Find where the given text appears and provide that cell's center as [X, Y] coordinate. 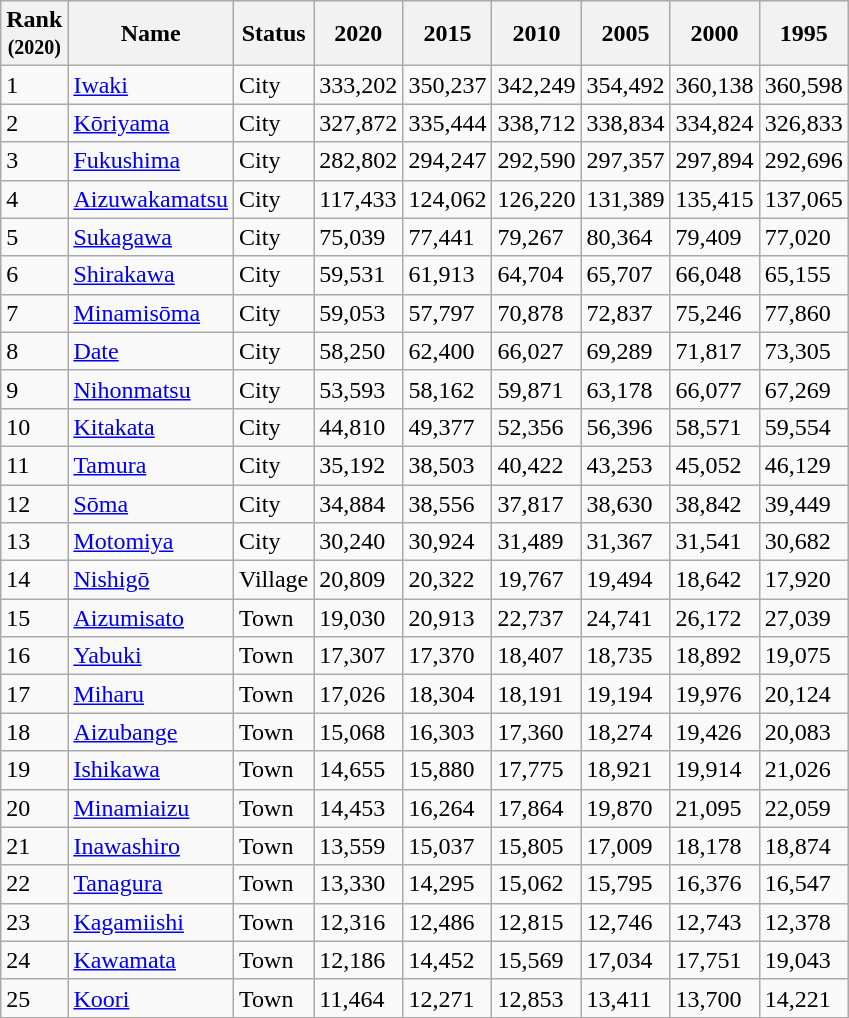
12,186 [358, 960]
12,271 [448, 998]
Iwaki [151, 85]
338,834 [626, 123]
52,356 [536, 427]
135,415 [714, 199]
18,274 [626, 732]
Miharu [151, 694]
2005 [626, 34]
326,833 [804, 123]
17,864 [536, 808]
19,075 [804, 656]
79,267 [536, 237]
64,704 [536, 275]
Kawamata [151, 960]
20,913 [448, 618]
12,486 [448, 922]
19,767 [536, 580]
15,569 [536, 960]
126,220 [536, 199]
38,556 [448, 503]
18,874 [804, 846]
18,191 [536, 694]
19 [34, 770]
12,746 [626, 922]
6 [34, 275]
22 [34, 884]
Nihonmatsu [151, 389]
292,696 [804, 161]
37,817 [536, 503]
79,409 [714, 237]
38,630 [626, 503]
4 [34, 199]
22,059 [804, 808]
Village [274, 580]
72,837 [626, 313]
63,178 [626, 389]
15 [34, 618]
5 [34, 237]
15,805 [536, 846]
2015 [448, 34]
Status [274, 34]
12 [34, 503]
20,124 [804, 694]
20,809 [358, 580]
61,913 [448, 275]
19,194 [626, 694]
Date [151, 351]
14,452 [448, 960]
18,892 [714, 656]
2 [34, 123]
17,920 [804, 580]
77,020 [804, 237]
12,815 [536, 922]
18,304 [448, 694]
18 [34, 732]
20 [34, 808]
131,389 [626, 199]
14,655 [358, 770]
69,289 [626, 351]
71,817 [714, 351]
59,871 [536, 389]
2020 [358, 34]
66,027 [536, 351]
17 [34, 694]
13,700 [714, 998]
17,751 [714, 960]
19,976 [714, 694]
39,449 [804, 503]
16,547 [804, 884]
Kitakata [151, 427]
17,775 [536, 770]
20,322 [448, 580]
18,735 [626, 656]
19,870 [626, 808]
46,129 [804, 465]
1 [34, 85]
12,743 [714, 922]
1995 [804, 34]
14,295 [448, 884]
19,030 [358, 618]
360,138 [714, 85]
43,253 [626, 465]
53,593 [358, 389]
292,590 [536, 161]
117,433 [358, 199]
Sukagawa [151, 237]
Tanagura [151, 884]
21 [34, 846]
66,077 [714, 389]
30,924 [448, 542]
70,878 [536, 313]
19,494 [626, 580]
22,737 [536, 618]
Nishigō [151, 580]
59,554 [804, 427]
342,249 [536, 85]
12,853 [536, 998]
2010 [536, 34]
2000 [714, 34]
16 [34, 656]
Yabuki [151, 656]
13,559 [358, 846]
18,407 [536, 656]
360,598 [804, 85]
15,037 [448, 846]
Koori [151, 998]
Rank(2020) [34, 34]
124,062 [448, 199]
17,307 [358, 656]
297,894 [714, 161]
7 [34, 313]
294,247 [448, 161]
17,026 [358, 694]
24 [34, 960]
12,378 [804, 922]
15,795 [626, 884]
Fukushima [151, 161]
26,172 [714, 618]
9 [34, 389]
40,422 [536, 465]
13,411 [626, 998]
14,221 [804, 998]
65,155 [804, 275]
Minamiaizu [151, 808]
11 [34, 465]
21,095 [714, 808]
Minamisōma [151, 313]
8 [34, 351]
333,202 [358, 85]
35,192 [358, 465]
65,707 [626, 275]
354,492 [626, 85]
58,250 [358, 351]
59,053 [358, 313]
77,441 [448, 237]
66,048 [714, 275]
58,571 [714, 427]
334,824 [714, 123]
327,872 [358, 123]
58,162 [448, 389]
14 [34, 580]
38,842 [714, 503]
44,810 [358, 427]
57,797 [448, 313]
15,880 [448, 770]
Aizubange [151, 732]
49,377 [448, 427]
Tamura [151, 465]
75,246 [714, 313]
19,914 [714, 770]
20,083 [804, 732]
73,305 [804, 351]
350,237 [448, 85]
34,884 [358, 503]
Aizuwakamatsu [151, 199]
16,376 [714, 884]
15,068 [358, 732]
Name [151, 34]
13 [34, 542]
14,453 [358, 808]
13,330 [358, 884]
297,357 [626, 161]
17,370 [448, 656]
31,541 [714, 542]
338,712 [536, 123]
Ishikawa [151, 770]
75,039 [358, 237]
18,178 [714, 846]
15,062 [536, 884]
30,682 [804, 542]
67,269 [804, 389]
11,464 [358, 998]
25 [34, 998]
38,503 [448, 465]
Sōma [151, 503]
77,860 [804, 313]
10 [34, 427]
Kagamiishi [151, 922]
19,043 [804, 960]
45,052 [714, 465]
19,426 [714, 732]
Motomiya [151, 542]
30,240 [358, 542]
31,367 [626, 542]
282,802 [358, 161]
80,364 [626, 237]
Inawashiro [151, 846]
137,065 [804, 199]
17,360 [536, 732]
21,026 [804, 770]
Aizumisato [151, 618]
18,642 [714, 580]
16,303 [448, 732]
12,316 [358, 922]
59,531 [358, 275]
Shirakawa [151, 275]
31,489 [536, 542]
335,444 [448, 123]
62,400 [448, 351]
17,034 [626, 960]
3 [34, 161]
18,921 [626, 770]
56,396 [626, 427]
24,741 [626, 618]
Kōriyama [151, 123]
27,039 [804, 618]
16,264 [448, 808]
23 [34, 922]
17,009 [626, 846]
